Search for the cell housing the specified text and yield its [x, y] center coordinate. 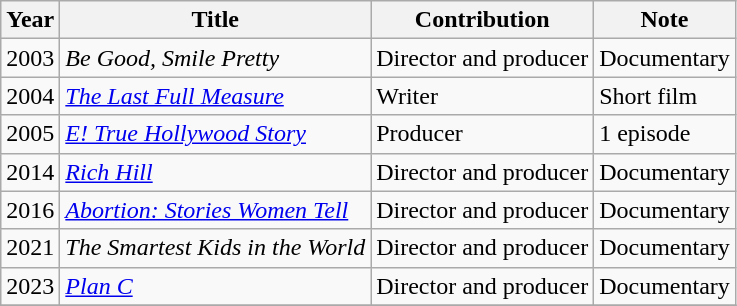
2004 [30, 96]
2021 [30, 248]
Be Good, Smile Pretty [216, 58]
2016 [30, 210]
E! True Hollywood Story [216, 134]
Abortion: Stories Women Tell [216, 210]
The Smartest Kids in the World [216, 248]
Plan C [216, 286]
Note [665, 20]
Year [30, 20]
The Last Full Measure [216, 96]
Producer [482, 134]
2005 [30, 134]
Rich Hill [216, 172]
2023 [30, 286]
2003 [30, 58]
Contribution [482, 20]
Writer [482, 96]
Short film [665, 96]
1 episode [665, 134]
2014 [30, 172]
Title [216, 20]
